Output the (x, y) coordinate of the center of the cell containing the given text.  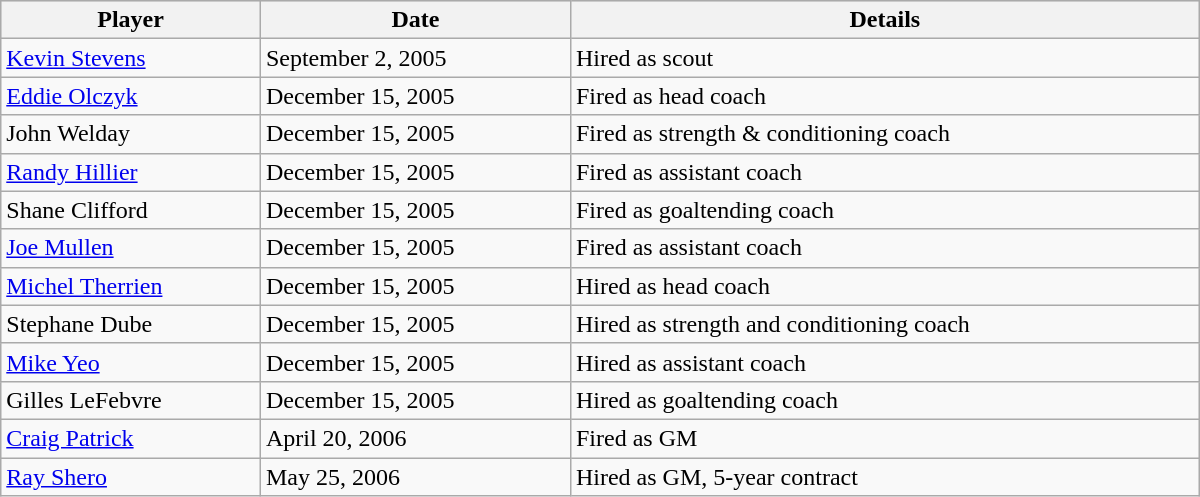
Hired as head coach (884, 286)
Hired as assistant coach (884, 362)
Kevin Stevens (131, 58)
Hired as GM, 5-year contract (884, 477)
Joe Mullen (131, 248)
John Welday (131, 134)
Michel Therrien (131, 286)
Fired as goaltending coach (884, 210)
Details (884, 20)
Mike Yeo (131, 362)
September 2, 2005 (415, 58)
Hired as goaltending coach (884, 400)
Fired as strength & conditioning coach (884, 134)
Ray Shero (131, 477)
Hired as strength and conditioning coach (884, 324)
Craig Patrick (131, 438)
Hired as scout (884, 58)
April 20, 2006 (415, 438)
Stephane Dube (131, 324)
Date (415, 20)
Fired as head coach (884, 96)
May 25, 2006 (415, 477)
Player (131, 20)
Randy Hillier (131, 172)
Shane Clifford (131, 210)
Eddie Olczyk (131, 96)
Fired as GM (884, 438)
Gilles LeFebvre (131, 400)
